Return the (X, Y) coordinate for the center point of the cell that contains the specified text.  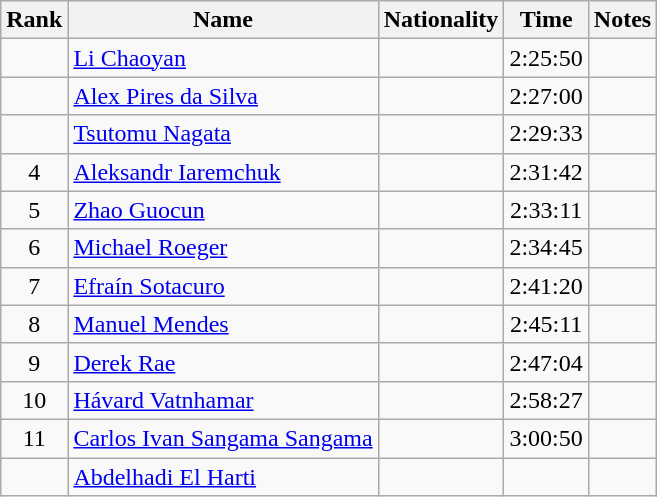
2:45:11 (546, 324)
2:47:04 (546, 362)
7 (34, 286)
2:33:11 (546, 210)
Time (546, 20)
11 (34, 438)
Manuel Mendes (223, 324)
Derek Rae (223, 362)
Name (223, 20)
2:34:45 (546, 248)
Li Chaoyan (223, 58)
Abdelhadi El Harti (223, 477)
2:27:00 (546, 96)
Nationality (441, 20)
3:00:50 (546, 438)
Alex Pires da Silva (223, 96)
10 (34, 400)
Aleksandr Iaremchuk (223, 172)
2:41:20 (546, 286)
Rank (34, 20)
9 (34, 362)
Zhao Guocun (223, 210)
8 (34, 324)
2:25:50 (546, 58)
2:29:33 (546, 134)
Michael Roeger (223, 248)
Notes (622, 20)
4 (34, 172)
Efraín Sotacuro (223, 286)
2:31:42 (546, 172)
Carlos Ivan Sangama Sangama (223, 438)
Hávard Vatnhamar (223, 400)
Tsutomu Nagata (223, 134)
6 (34, 248)
5 (34, 210)
2:58:27 (546, 400)
